Identify which cell holds the provided text, then report its (X, Y) central coordinate. 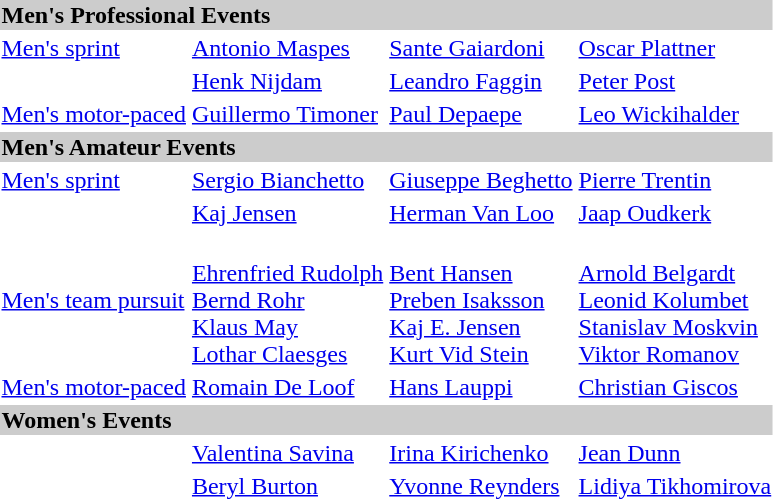
Oscar Plattner (675, 48)
Paul Depaepe (481, 114)
Arnold Belgardt Leonid Kolumbet Stanislav Moskvin Viktor Romanov (675, 300)
Men's Professional Events (386, 15)
Giuseppe Beghetto (481, 180)
Women's Events (386, 420)
Irina Kirichenko (481, 453)
Valentina Savina (287, 453)
Sergio Bianchetto (287, 180)
Leo Wickihalder (675, 114)
Herman Van Loo (481, 213)
Christian Giscos (675, 387)
Pierre Trentin (675, 180)
Peter Post (675, 81)
Jaap Oudkerk (675, 213)
Henk Nijdam (287, 81)
Ehrenfried Rudolph Bernd Rohr Klaus May Lothar Claesges (287, 300)
Romain De Loof (287, 387)
Bent Hansen Preben Isaksson Kaj E. Jensen Kurt Vid Stein (481, 300)
Jean Dunn (675, 453)
Leandro Faggin (481, 81)
Hans Lauppi (481, 387)
Kaj Jensen (287, 213)
Men's team pursuit (94, 300)
Sante Gaiardoni (481, 48)
Antonio Maspes (287, 48)
Men's Amateur Events (386, 147)
Guillermo Timoner (287, 114)
